Search for the cell housing the specified text and yield its [X, Y] center coordinate. 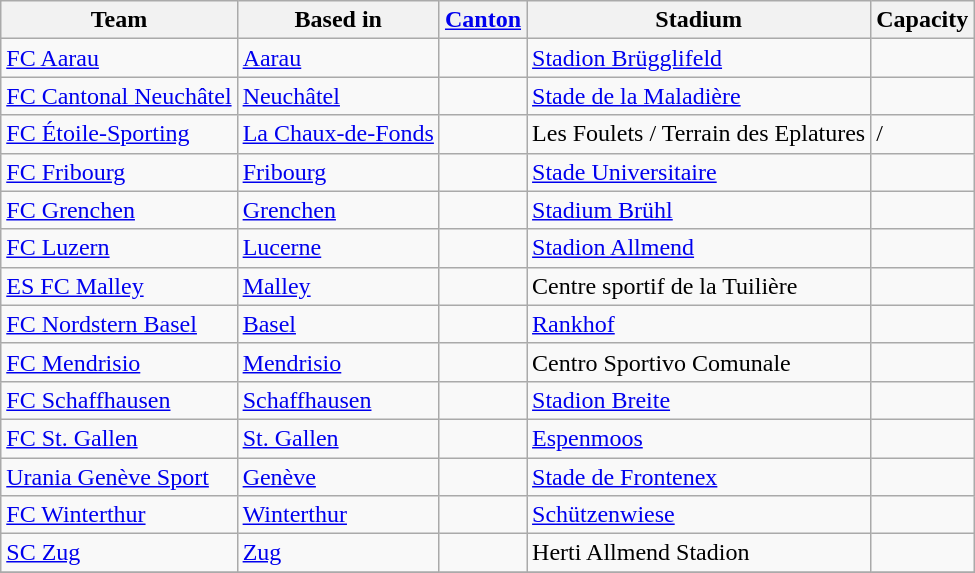
FC Mendrisio [119, 362]
Canton [482, 20]
Capacity [922, 20]
Basel [338, 324]
Genève [338, 477]
ES FC Malley [119, 286]
Lucerne [338, 248]
Aarau [338, 58]
Stadium Brühl [699, 210]
Grenchen [338, 210]
Centro Sportivo Comunale [699, 362]
FC Winterthur [119, 515]
Team [119, 20]
FC Étoile-Sporting [119, 134]
/ [922, 134]
Stadium [699, 20]
Urania Genève Sport [119, 477]
FC Schaffhausen [119, 400]
Espenmoos [699, 438]
Stade de Frontenex [699, 477]
Stade de la Maladière [699, 96]
Centre sportif de la Tuilière [699, 286]
FC Cantonal Neuchâtel [119, 96]
La Chaux-de-Fonds [338, 134]
FC Nordstern Basel [119, 324]
Based in [338, 20]
Stadion Allmend [699, 248]
Malley [338, 286]
Stadion Brügglifeld [699, 58]
Schaffhausen [338, 400]
Zug [338, 553]
FC Fribourg [119, 172]
Fribourg [338, 172]
Stade Universitaire [699, 172]
St. Gallen [338, 438]
Stadion Breite [699, 400]
Schützenwiese [699, 515]
Rankhof [699, 324]
FC St. Gallen [119, 438]
FC Grenchen [119, 210]
Les Foulets / Terrain des Eplatures [699, 134]
Herti Allmend Stadion [699, 553]
FC Luzern [119, 248]
Winterthur [338, 515]
Neuchâtel [338, 96]
Mendrisio [338, 362]
SC Zug [119, 553]
FC Aarau [119, 58]
